For the text-containing cell, return its midpoint in (x, y) coordinate format. 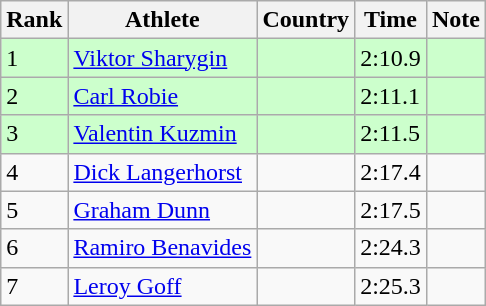
Time (391, 20)
7 (34, 286)
2:11.1 (391, 96)
Leroy Goff (162, 286)
3 (34, 134)
1 (34, 58)
Viktor Sharygin (162, 58)
2:17.5 (391, 210)
Country (306, 20)
Carl Robie (162, 96)
Valentin Kuzmin (162, 134)
Rank (34, 20)
4 (34, 172)
Ramiro Benavides (162, 248)
2:24.3 (391, 248)
Athlete (162, 20)
2 (34, 96)
Note (456, 20)
2:10.9 (391, 58)
Dick Langerhorst (162, 172)
2:17.4 (391, 172)
5 (34, 210)
2:11.5 (391, 134)
Graham Dunn (162, 210)
2:25.3 (391, 286)
6 (34, 248)
